Return the [x, y] coordinate for the center point of the cell that contains the specified text.  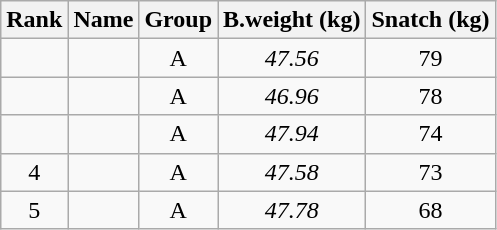
B.weight (kg) [292, 20]
47.56 [292, 58]
47.58 [292, 172]
Rank [34, 20]
78 [430, 96]
73 [430, 172]
Name [104, 20]
47.94 [292, 134]
Group [178, 20]
Snatch (kg) [430, 20]
5 [34, 210]
68 [430, 210]
47.78 [292, 210]
79 [430, 58]
46.96 [292, 96]
4 [34, 172]
74 [430, 134]
